Scan for the cell matching the given text and deliver its (X, Y) coordinate at center. 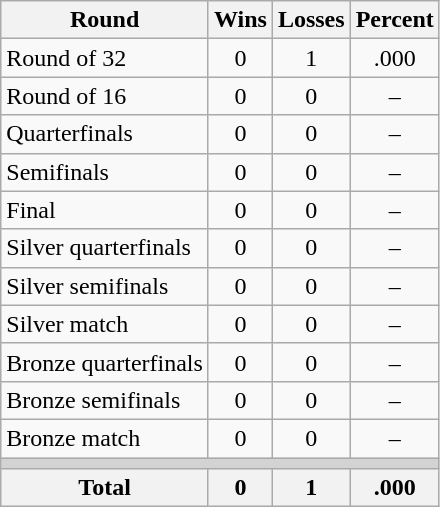
Silver quarterfinals (105, 248)
Percent (394, 20)
Semifinals (105, 172)
Wins (240, 20)
Bronze quarterfinals (105, 362)
Losses (311, 20)
Bronze semifinals (105, 400)
Quarterfinals (105, 134)
Silver semifinals (105, 286)
Round (105, 20)
Final (105, 210)
Round of 32 (105, 58)
Bronze match (105, 438)
Round of 16 (105, 96)
Silver match (105, 324)
Total (105, 488)
